Detect which cell encompasses the target text, then output its [X, Y] center coordinate. 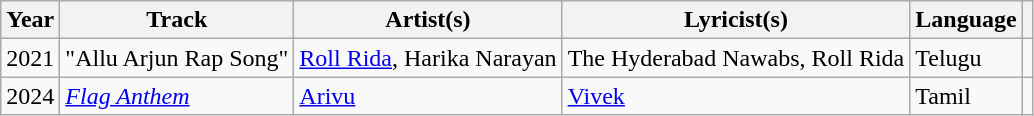
Telugu [966, 58]
Roll Rida, Harika Narayan [428, 58]
Year [30, 20]
Track [177, 20]
Flag Anthem [177, 96]
The Hyderabad Nawabs, Roll Rida [736, 58]
Lyricist(s) [736, 20]
Language [966, 20]
Artist(s) [428, 20]
2021 [30, 58]
2024 [30, 96]
"Allu Arjun Rap Song" [177, 58]
Arivu [428, 96]
Vivek [736, 96]
Tamil [966, 96]
